Determine the [x, y] coordinate at the center of the cell enclosing the given text.  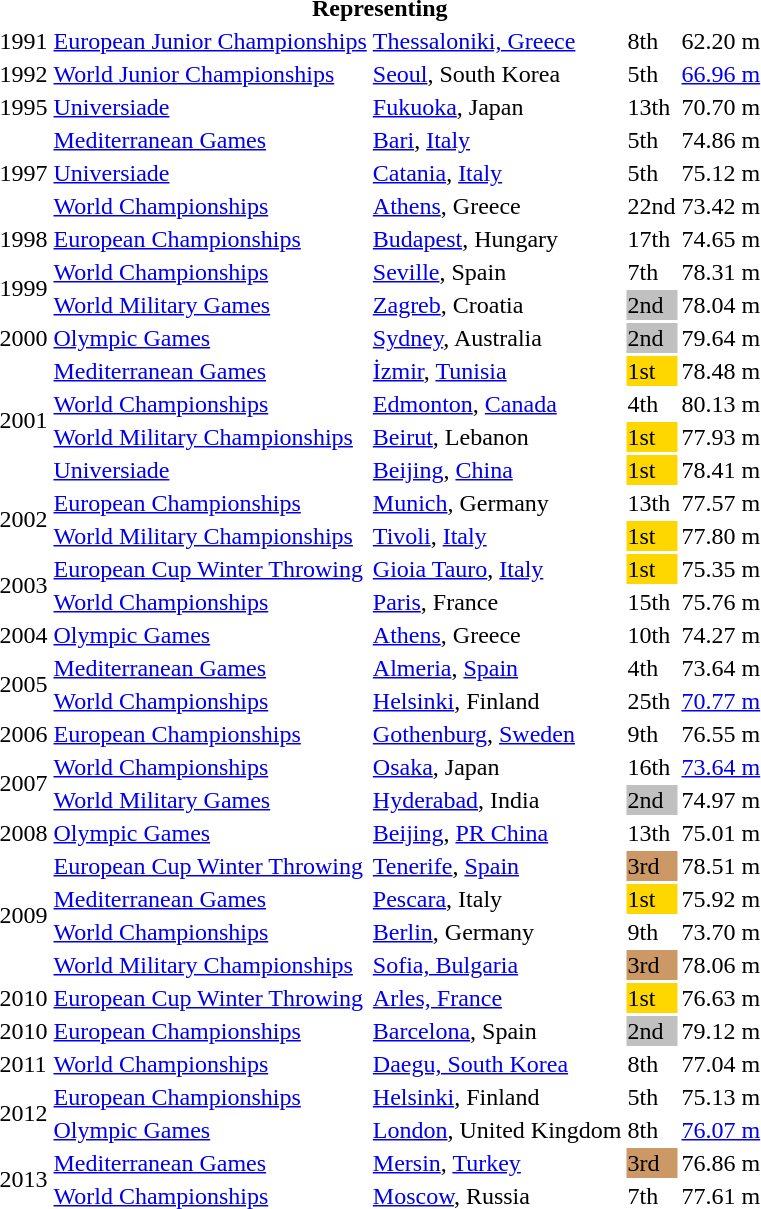
22nd [652, 206]
Catania, Italy [497, 173]
25th [652, 701]
Osaka, Japan [497, 767]
Barcelona, Spain [497, 1031]
Hyderabad, India [497, 800]
İzmir, Tunisia [497, 371]
Thessaloniki, Greece [497, 41]
World Junior Championships [210, 74]
Seville, Spain [497, 272]
Pescara, Italy [497, 899]
Seoul, South Korea [497, 74]
Fukuoka, Japan [497, 107]
Paris, France [497, 602]
17th [652, 239]
Almeria, Spain [497, 668]
Tenerife, Spain [497, 866]
Berlin, Germany [497, 932]
15th [652, 602]
Munich, Germany [497, 503]
Edmonton, Canada [497, 404]
Beijing, China [497, 470]
Sofia, Bulgaria [497, 965]
Daegu, South Korea [497, 1064]
Gothenburg, Sweden [497, 734]
Gioia Tauro, Italy [497, 569]
7th [652, 272]
10th [652, 635]
Beirut, Lebanon [497, 437]
Budapest, Hungary [497, 239]
Mersin, Turkey [497, 1163]
Bari, Italy [497, 140]
16th [652, 767]
Zagreb, Croatia [497, 305]
London, United Kingdom [497, 1130]
Sydney, Australia [497, 338]
Tivoli, Italy [497, 536]
European Junior Championships [210, 41]
Beijing, PR China [497, 833]
Arles, France [497, 998]
